Extract the [X, Y] coordinate from the center of the cell holding the provided text.  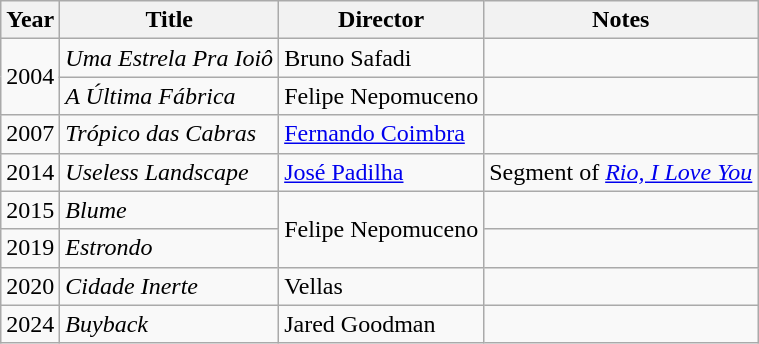
2007 [30, 134]
Fernando Coimbra [382, 134]
Estrondo [170, 248]
Jared Goodman [382, 324]
2014 [30, 172]
2019 [30, 248]
Trópico das Cabras [170, 134]
2004 [30, 77]
2015 [30, 210]
José Padilha [382, 172]
Vellas [382, 286]
Buyback [170, 324]
Bruno Safadi [382, 58]
Notes [621, 20]
2020 [30, 286]
Segment of Rio, I Love You [621, 172]
Year [30, 20]
Cidade Inerte [170, 286]
Useless Landscape [170, 172]
Blume [170, 210]
Director [382, 20]
Title [170, 20]
A Última Fábrica [170, 96]
2024 [30, 324]
Uma Estrela Pra Ioiô [170, 58]
